Determine the [X, Y] coordinate at the center of the cell enclosing the given text.  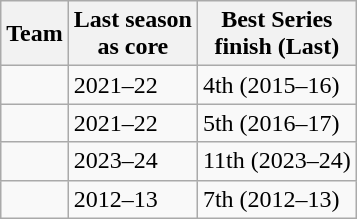
Best Seriesfinish (Last) [276, 34]
2023–24 [132, 161]
11th (2023–24) [276, 161]
Team [35, 34]
2012–13 [132, 199]
7th (2012–13) [276, 199]
4th (2015–16) [276, 85]
5th (2016–17) [276, 123]
Last seasonas core [132, 34]
